Capture the cell that displays the provided text and extract its (X, Y) central coordinate. 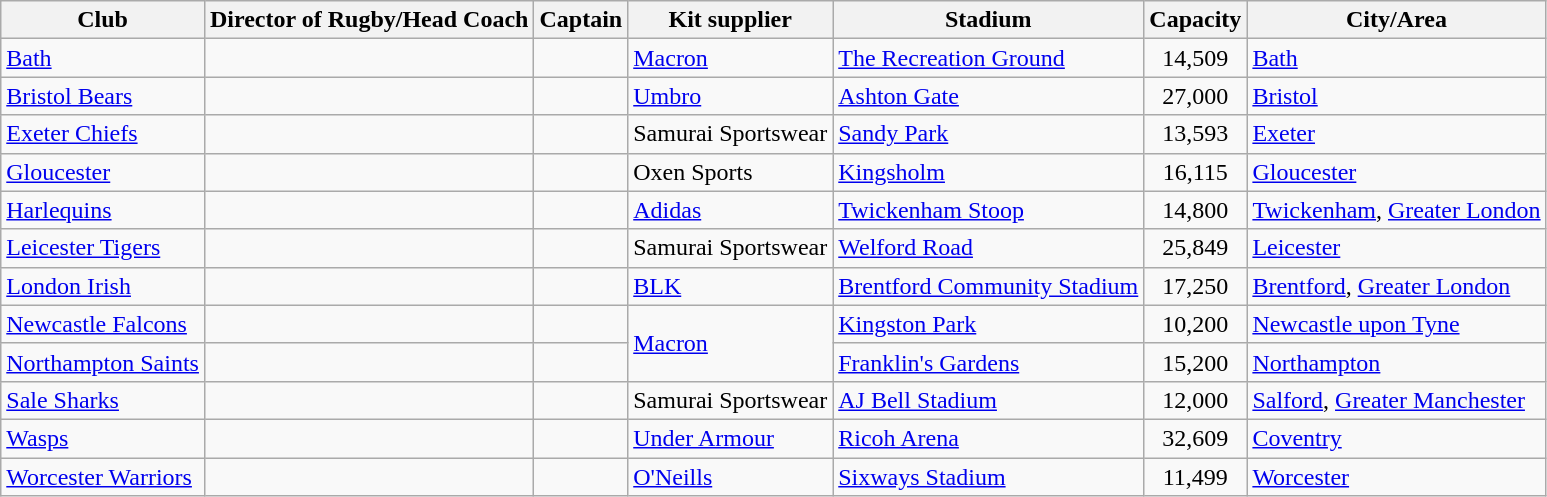
16,115 (1196, 172)
Oxen Sports (730, 172)
15,200 (1196, 362)
Newcastle upon Tyne (1396, 324)
Ricoh Arena (988, 438)
Coventry (1396, 438)
Sandy Park (988, 134)
Harlequins (103, 210)
Brentford, Greater London (1396, 286)
AJ Bell Stadium (988, 400)
11,499 (1196, 477)
Twickenham Stoop (988, 210)
Worcester Warriors (103, 477)
Northampton (1396, 362)
12,000 (1196, 400)
BLK (730, 286)
Umbro (730, 96)
Under Armour (730, 438)
32,609 (1196, 438)
Sixways Stadium (988, 477)
Director of Rugby/Head Coach (368, 20)
The Recreation Ground (988, 58)
Ashton Gate (988, 96)
Franklin's Gardens (988, 362)
17,250 (1196, 286)
Leicester (1396, 248)
Northampton Saints (103, 362)
25,849 (1196, 248)
Adidas (730, 210)
Kingsholm (988, 172)
Exeter (1396, 134)
Exeter Chiefs (103, 134)
Stadium (988, 20)
London Irish (103, 286)
Capacity (1196, 20)
Brentford Community Stadium (988, 286)
Worcester (1396, 477)
Kingston Park (988, 324)
Captain (581, 20)
14,800 (1196, 210)
Bristol (1396, 96)
Newcastle Falcons (103, 324)
Kit supplier (730, 20)
Bristol Bears (103, 96)
Club (103, 20)
14,509 (1196, 58)
Wasps (103, 438)
27,000 (1196, 96)
O'Neills (730, 477)
Welford Road (988, 248)
13,593 (1196, 134)
10,200 (1196, 324)
Sale Sharks (103, 400)
Twickenham, Greater London (1396, 210)
Salford, Greater Manchester (1396, 400)
City/Area (1396, 20)
Leicester Tigers (103, 248)
